Return the [X, Y] coordinate for the center point of the cell that contains the specified text.  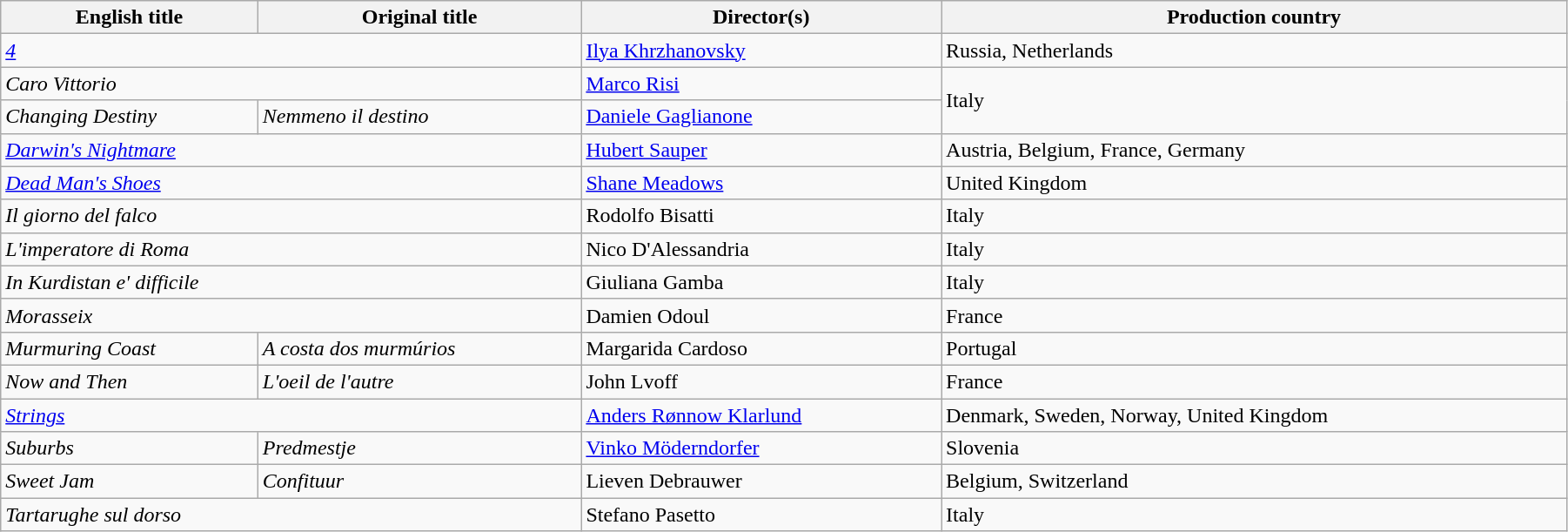
Sweet Jam [130, 481]
Daniele Gaglianone [761, 117]
Il giorno del falco [291, 216]
Nemmeno il destino [419, 117]
Director(s) [761, 17]
4 [291, 51]
Anders Rønnow Klarlund [761, 415]
Morasseix [291, 315]
Shane Meadows [761, 183]
Predmestje [419, 448]
United Kingdom [1255, 183]
Margarida Cardoso [761, 348]
A costa dos murmúrios [419, 348]
Portugal [1255, 348]
L'oeil de l'autre [419, 381]
John Lvoff [761, 381]
Nico D'Alessandria [761, 249]
Denmark, Sweden, Norway, United Kingdom [1255, 415]
Slovenia [1255, 448]
Strings [291, 415]
Belgium, Switzerland [1255, 481]
Giuliana Gamba [761, 282]
Confituur [419, 481]
Suburbs [130, 448]
Hubert Sauper [761, 150]
Dead Man's Shoes [291, 183]
Tartarughe sul dorso [291, 515]
Damien Odoul [761, 315]
Darwin's Nightmare [291, 150]
In Kurdistan e' difficile [291, 282]
L'imperatore di Roma [291, 249]
Ilya Khrzhanovsky [761, 51]
Austria, Belgium, France, Germany [1255, 150]
Stefano Pasetto [761, 515]
Vinko Möderndorfer [761, 448]
English title [130, 17]
Murmuring Coast [130, 348]
Caro Vittorio [291, 84]
Lieven Debrauwer [761, 481]
Original title [419, 17]
Russia, Netherlands [1255, 51]
Marco Risi [761, 84]
Rodolfo Bisatti [761, 216]
Production country [1255, 17]
Changing Destiny [130, 117]
Now and Then [130, 381]
